Capture the cell that displays the provided text and extract its [X, Y] central coordinate. 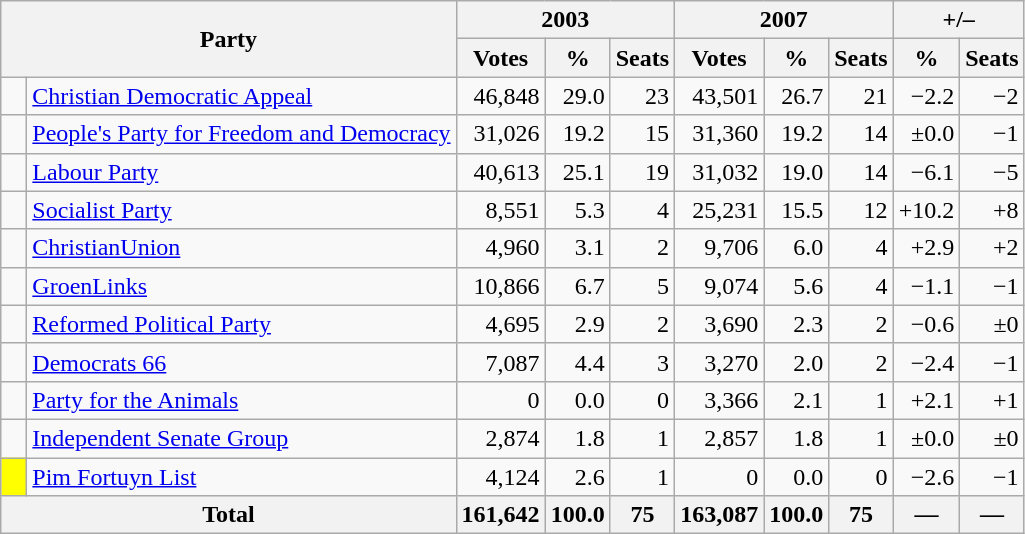
31,032 [720, 172]
3 [642, 362]
2,857 [720, 438]
31,026 [500, 134]
40,613 [500, 172]
Labour Party [242, 172]
3.1 [578, 248]
2.6 [578, 477]
People's Party for Freedom and Democracy [242, 134]
2.3 [796, 324]
4,960 [500, 248]
6.0 [796, 248]
Independent Senate Group [242, 438]
+2.1 [926, 400]
−2.6 [926, 477]
2007 [784, 20]
9,706 [720, 248]
Socialist Party [242, 210]
Christian Democratic Appeal [242, 96]
−2 [992, 96]
−6.1 [926, 172]
26.7 [796, 96]
ChristianUnion [242, 248]
25.1 [578, 172]
Total [228, 515]
Party for the Animals [242, 400]
2,874 [500, 438]
4,695 [500, 324]
Pim Fortuyn List [242, 477]
5.6 [796, 286]
+8 [992, 210]
6.7 [578, 286]
29.0 [578, 96]
−0.6 [926, 324]
−2.4 [926, 362]
12 [861, 210]
+2 [992, 248]
3,690 [720, 324]
7,087 [500, 362]
2.9 [578, 324]
GroenLinks [242, 286]
−1.1 [926, 286]
4,124 [500, 477]
+10.2 [926, 210]
23 [642, 96]
+2.9 [926, 248]
3,270 [720, 362]
5 [642, 286]
−2.2 [926, 96]
2003 [566, 20]
161,642 [500, 515]
2.1 [796, 400]
46,848 [500, 96]
25,231 [720, 210]
19.0 [796, 172]
9,074 [720, 286]
15.5 [796, 210]
4.4 [578, 362]
Party [228, 39]
Reformed Political Party [242, 324]
8,551 [500, 210]
21 [861, 96]
Democrats 66 [242, 362]
19 [642, 172]
−5 [992, 172]
163,087 [720, 515]
5.3 [578, 210]
15 [642, 134]
31,360 [720, 134]
2.0 [796, 362]
3,366 [720, 400]
43,501 [720, 96]
+/– [958, 20]
+1 [992, 400]
10,866 [500, 286]
